Pinpoint the cell where the given text exists, returning its [X, Y] midpoint coordinate. 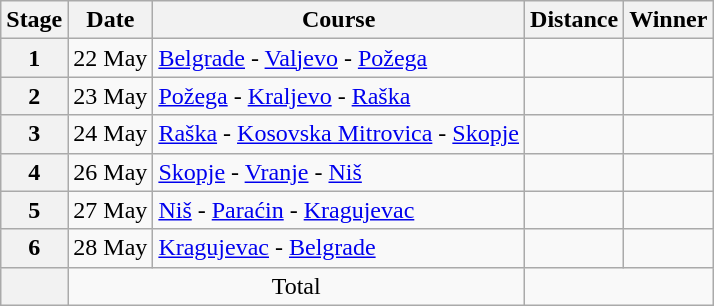
26 May [110, 172]
Date [110, 20]
Niš - Paraćin - Kragujevac [339, 210]
Total [296, 286]
Skopje - Vranje - Niš [339, 172]
3 [34, 134]
Winner [668, 20]
27 May [110, 210]
1 [34, 58]
4 [34, 172]
28 May [110, 248]
Course [339, 20]
23 May [110, 96]
22 May [110, 58]
Stage [34, 20]
2 [34, 96]
Distance [574, 20]
6 [34, 248]
Požega - Kraljevo - Raška [339, 96]
Kragujevac - Belgrade [339, 248]
24 May [110, 134]
5 [34, 210]
Belgrade - Valjevo - Požega [339, 58]
Raška - Kosovska Mitrovica - Skopje [339, 134]
